Detect which cell encompasses the target text, then output its [x, y] center coordinate. 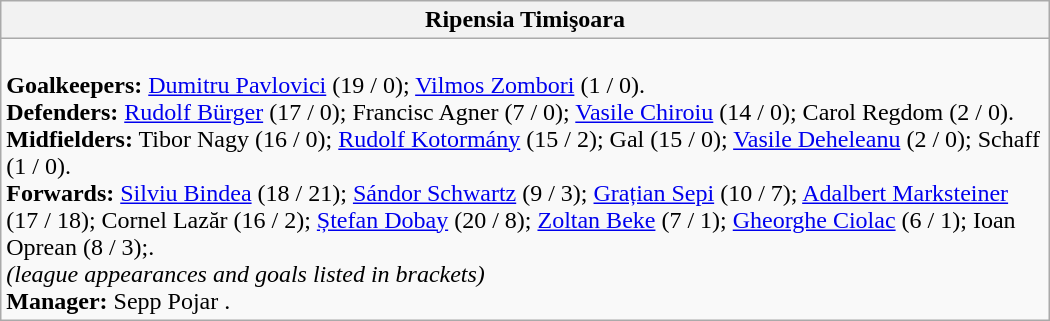
Ripensia Timişoara [525, 20]
